Capture the cell that displays the provided text and extract its [x, y] central coordinate. 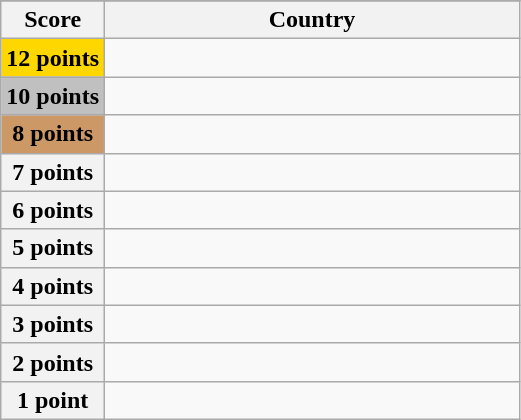
7 points [53, 172]
Score [53, 20]
3 points [53, 324]
6 points [53, 210]
4 points [53, 286]
2 points [53, 362]
1 point [53, 400]
8 points [53, 134]
5 points [53, 248]
12 points [53, 58]
Country [312, 20]
10 points [53, 96]
